Search for the cell housing the specified text and yield its (x, y) center coordinate. 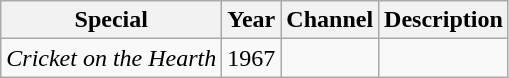
1967 (252, 58)
Description (444, 20)
Channel (330, 20)
Special (112, 20)
Cricket on the Hearth (112, 58)
Year (252, 20)
